Extract the [x, y] coordinate from the center of the cell holding the provided text.  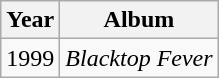
Album [139, 20]
Year [30, 20]
Blacktop Fever [139, 58]
1999 [30, 58]
